Locate the cell with the specified text and output its [x, y] center coordinate. 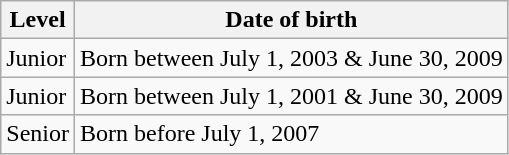
Born between July 1, 2003 & June 30, 2009 [291, 58]
Born between July 1, 2001 & June 30, 2009 [291, 96]
Level [38, 20]
Senior [38, 134]
Date of birth [291, 20]
Born before July 1, 2007 [291, 134]
